Locate the cell with the specified text and output its (x, y) center coordinate. 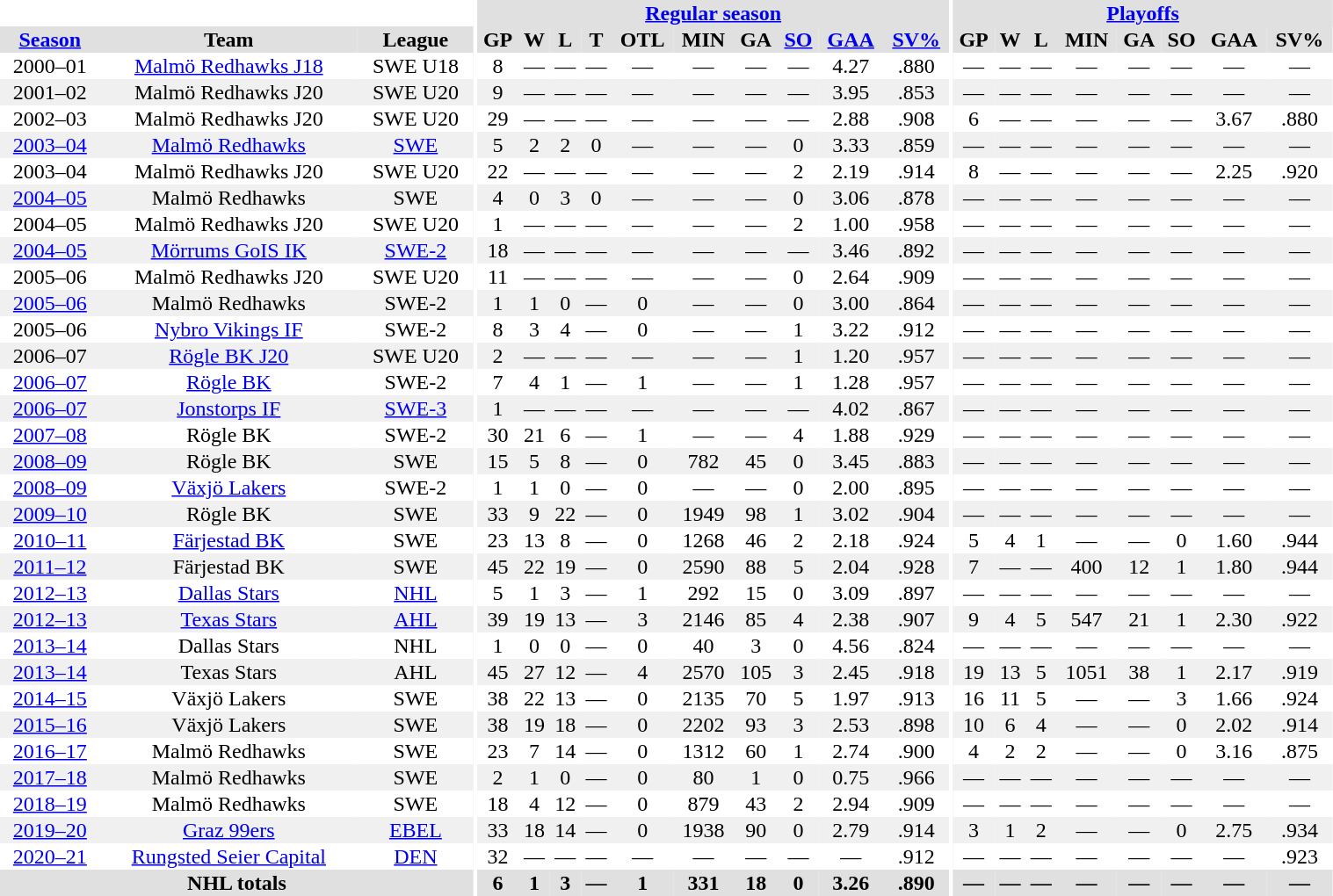
1.80 (1234, 567)
.859 (916, 145)
2007–08 (50, 435)
.895 (916, 488)
4.27 (851, 66)
0.75 (851, 777)
3.22 (851, 329)
2135 (703, 698)
.897 (916, 593)
292 (703, 593)
3.26 (851, 883)
2.64 (851, 277)
27 (534, 672)
3.95 (851, 92)
Team (228, 40)
30 (497, 435)
60 (756, 751)
.919 (1300, 672)
.923 (1300, 856)
1.28 (851, 382)
1.97 (851, 698)
.913 (916, 698)
80 (703, 777)
DEN (416, 856)
1.88 (851, 435)
3.06 (851, 198)
16 (974, 698)
Jonstorps IF (228, 408)
2011–12 (50, 567)
2202 (703, 725)
.958 (916, 224)
3.45 (851, 461)
1.66 (1234, 698)
2.30 (1234, 619)
Nybro Vikings IF (228, 329)
.934 (1300, 830)
2002–03 (50, 119)
29 (497, 119)
T (596, 40)
3.09 (851, 593)
.883 (916, 461)
3.16 (1234, 751)
Rögle BK J20 (228, 356)
3.46 (851, 250)
2.02 (1234, 725)
Mörrums GoIS IK (228, 250)
3.00 (851, 303)
2.19 (851, 171)
2570 (703, 672)
2014–15 (50, 698)
.875 (1300, 751)
43 (756, 804)
SWE-3 (416, 408)
Regular season (714, 13)
1.00 (851, 224)
400 (1086, 567)
.864 (916, 303)
2.75 (1234, 830)
.929 (916, 435)
League (416, 40)
2016–17 (50, 751)
3.33 (851, 145)
2.38 (851, 619)
2.79 (851, 830)
4.02 (851, 408)
1938 (703, 830)
.928 (916, 567)
.853 (916, 92)
Playoffs (1142, 13)
SWE U18 (416, 66)
2.00 (851, 488)
2.53 (851, 725)
1051 (1086, 672)
2018–19 (50, 804)
2.74 (851, 751)
2000–01 (50, 66)
.904 (916, 514)
2019–20 (50, 830)
2.94 (851, 804)
OTL (642, 40)
.920 (1300, 171)
2017–18 (50, 777)
2015–16 (50, 725)
10 (974, 725)
547 (1086, 619)
2.18 (851, 540)
782 (703, 461)
1268 (703, 540)
40 (703, 646)
105 (756, 672)
2.25 (1234, 171)
.966 (916, 777)
.907 (916, 619)
2010–11 (50, 540)
46 (756, 540)
.878 (916, 198)
Graz 99ers (228, 830)
.900 (916, 751)
32 (497, 856)
Season (50, 40)
39 (497, 619)
331 (703, 883)
2020–21 (50, 856)
98 (756, 514)
2.45 (851, 672)
2.88 (851, 119)
2001–02 (50, 92)
4.56 (851, 646)
85 (756, 619)
879 (703, 804)
2.04 (851, 567)
.824 (916, 646)
2590 (703, 567)
.867 (916, 408)
3.67 (1234, 119)
.890 (916, 883)
Rungsted Seier Capital (228, 856)
.918 (916, 672)
.908 (916, 119)
EBEL (416, 830)
1.60 (1234, 540)
1949 (703, 514)
NHL totals (237, 883)
Malmö Redhawks J18 (228, 66)
70 (756, 698)
2146 (703, 619)
2009–10 (50, 514)
2.17 (1234, 672)
93 (756, 725)
3.02 (851, 514)
.922 (1300, 619)
90 (756, 830)
1312 (703, 751)
88 (756, 567)
1.20 (851, 356)
.892 (916, 250)
.898 (916, 725)
